Return the [x, y] coordinate for the center point of the cell that contains the specified text.  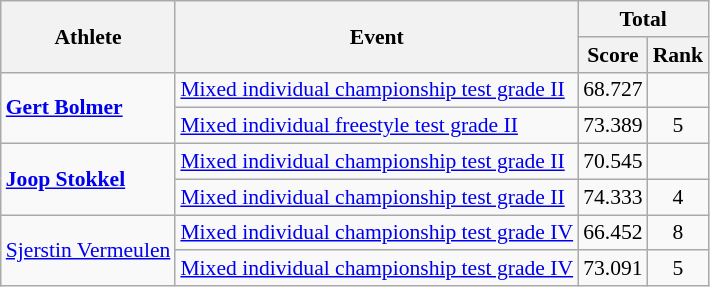
73.389 [612, 126]
Total [643, 19]
74.333 [612, 197]
73.091 [612, 269]
68.727 [612, 90]
Mixed individual freestyle test grade II [376, 126]
8 [678, 233]
4 [678, 197]
Event [376, 36]
66.452 [612, 233]
Athlete [88, 36]
Sjerstin Vermeulen [88, 250]
70.545 [612, 162]
Joop Stokkel [88, 180]
Score [612, 55]
Rank [678, 55]
Gert Bolmer [88, 108]
